Search for the cell housing the specified text and yield its [x, y] center coordinate. 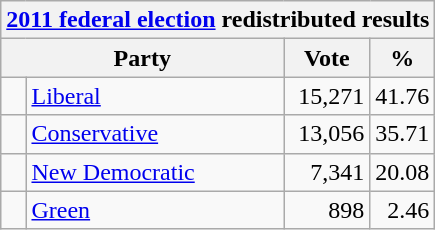
Conservative [155, 134]
20.08 [402, 172]
Vote [327, 58]
15,271 [327, 96]
898 [327, 210]
% [402, 58]
Liberal [155, 96]
2011 federal election redistributed results [218, 20]
7,341 [327, 172]
2.46 [402, 210]
New Democratic [155, 172]
41.76 [402, 96]
13,056 [327, 134]
Green [155, 210]
Party [142, 58]
35.71 [402, 134]
